Provide the (X, Y) coordinate of the cell's center where the given text is located.  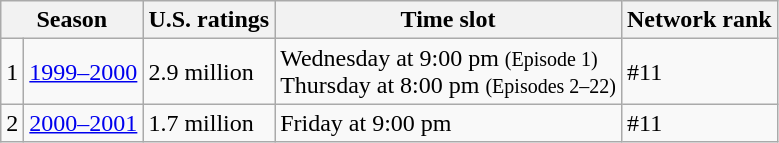
U.S. ratings (209, 20)
1.7 million (209, 123)
2000–2001 (84, 123)
1 (12, 72)
Friday at 9:00 pm (448, 123)
Season (72, 20)
2 (12, 123)
Wednesday at 9:00 pm (Episode 1)Thursday at 8:00 pm (Episodes 2–22) (448, 72)
Time slot (448, 20)
1999–2000 (84, 72)
Network rank (699, 20)
2.9 million (209, 72)
